Scan for the cell matching the given text and deliver its [x, y] coordinate at center. 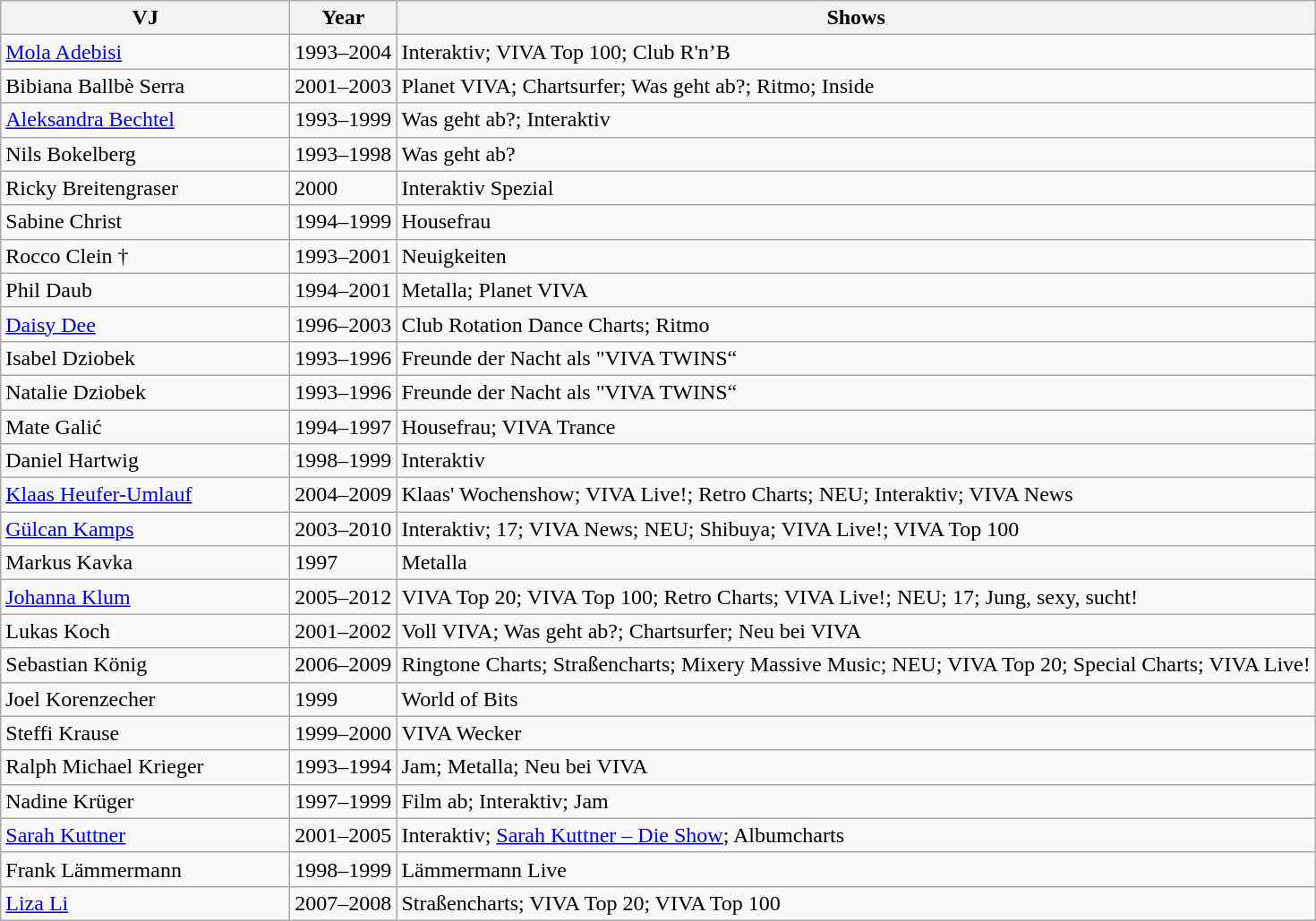
2006–2009 [344, 665]
1999 [344, 699]
1997–1999 [344, 801]
Ralph Michael Krieger [145, 767]
Frank Lämmermann [145, 869]
Housefrau [856, 222]
Metalla; Planet VIVA [856, 290]
World of Bits [856, 699]
Daisy Dee [145, 324]
Voll VIVA; Was geht ab?; Chartsurfer; Neu bei VIVA [856, 631]
2007–2008 [344, 903]
1993–1998 [344, 154]
Ringtone Charts; Straßencharts; Mixery Massive Music; NEU; VIVA Top 20; Special Charts; VIVA Live! [856, 665]
Mate Galić [145, 427]
Johanna Klum [145, 597]
Steffi Krause [145, 733]
Interaktiv [856, 461]
Daniel Hartwig [145, 461]
VJ [145, 18]
Sarah Kuttner [145, 835]
2003–2010 [344, 529]
Club Rotation Dance Charts; Ritmo [856, 324]
1999–2000 [344, 733]
Interaktiv; 17; VIVA News; NEU; Shibuya; VIVA Live!; VIVA Top 100 [856, 529]
1994–2001 [344, 290]
VIVA Top 20; VIVA Top 100; Retro Charts; VIVA Live!; NEU; 17; Jung, sexy, sucht! [856, 597]
1997 [344, 563]
Mola Adebisi [145, 52]
1993–1994 [344, 767]
2005–2012 [344, 597]
Markus Kavka [145, 563]
2001–2005 [344, 835]
Housefrau; VIVA Trance [856, 427]
Lukas Koch [145, 631]
Klaas' Wochenshow; VIVA Live!; Retro Charts; NEU; Interaktiv; VIVA News [856, 495]
1993–2001 [344, 256]
1994–1999 [344, 222]
Sebastian König [145, 665]
Straßencharts; VIVA Top 20; VIVA Top 100 [856, 903]
Sabine Christ [145, 222]
1996–2003 [344, 324]
2000 [344, 188]
Was geht ab? [856, 154]
1993–2004 [344, 52]
Bibiana Ballbè Serra [145, 86]
2001–2003 [344, 86]
1994–1997 [344, 427]
Ricky Breitengraser [145, 188]
Year [344, 18]
Nadine Krüger [145, 801]
Nils Bokelberg [145, 154]
Was geht ab?; Interaktiv [856, 120]
Gülcan Kamps [145, 529]
Jam; Metalla; Neu bei VIVA [856, 767]
Neuigkeiten [856, 256]
Liza Li [145, 903]
Planet VIVA; Chartsurfer; Was geht ab?; Ritmo; Inside [856, 86]
VIVA Wecker [856, 733]
Aleksandra Bechtel [145, 120]
Isabel Dziobek [145, 358]
Interaktiv Spezial [856, 188]
Interaktiv; Sarah Kuttner – Die Show; Albumcharts [856, 835]
1993–1999 [344, 120]
Natalie Dziobek [145, 392]
Lämmermann Live [856, 869]
2001–2002 [344, 631]
Klaas Heufer-Umlauf [145, 495]
Film ab; Interaktiv; Jam [856, 801]
Shows [856, 18]
Interaktiv; VIVA Top 100; Club R'n’B [856, 52]
Phil Daub [145, 290]
Metalla [856, 563]
Rocco Clein † [145, 256]
2004–2009 [344, 495]
Joel Korenzecher [145, 699]
